Return the (X, Y) coordinate for the center point of the cell that contains the specified text.  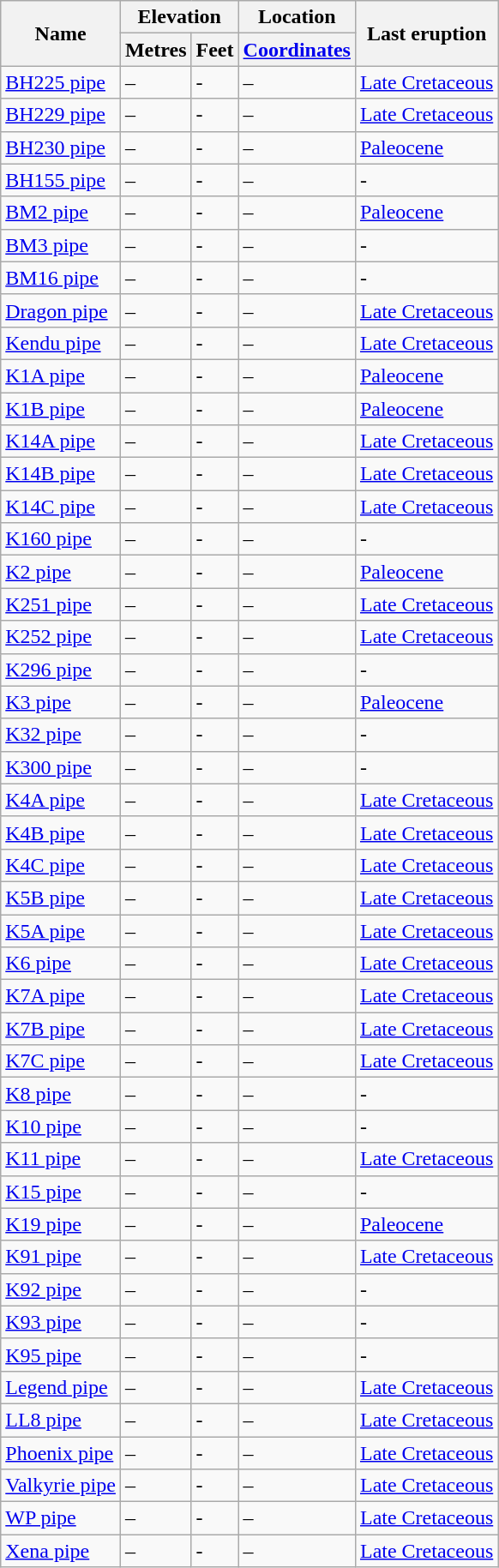
Phoenix pipe (61, 1453)
K7A pipe (61, 996)
K95 pipe (61, 1355)
K92 pipe (61, 1289)
K14A pipe (61, 442)
K7B pipe (61, 1029)
K4C pipe (61, 865)
K252 pipe (61, 637)
Dragon pipe (61, 310)
Last eruption (426, 33)
K2 pipe (61, 572)
K32 pipe (61, 735)
Name (61, 33)
K8 pipe (61, 1094)
K6 pipe (61, 964)
K7C pipe (61, 1061)
BH230 pipe (61, 147)
WP pipe (61, 1518)
K5A pipe (61, 930)
Metres (156, 50)
BM2 pipe (61, 213)
Legend pipe (61, 1387)
BH229 pipe (61, 115)
K14B pipe (61, 474)
BM3 pipe (61, 245)
K296 pipe (61, 670)
K5B pipe (61, 898)
K15 pipe (61, 1192)
K4B pipe (61, 832)
BM16 pipe (61, 278)
K91 pipe (61, 1257)
BH155 pipe (61, 180)
Feet (214, 50)
Location (297, 17)
K1A pipe (61, 375)
K300 pipe (61, 767)
Kendu pipe (61, 343)
K160 pipe (61, 539)
K93 pipe (61, 1322)
Valkyrie pipe (61, 1486)
Coordinates (297, 50)
K14C pipe (61, 507)
K4A pipe (61, 800)
Elevation (179, 17)
K11 pipe (61, 1159)
LL8 pipe (61, 1420)
K19 pipe (61, 1224)
K251 pipe (61, 604)
Xena pipe (61, 1551)
K1B pipe (61, 409)
K3 pipe (61, 702)
BH225 pipe (61, 82)
K10 pipe (61, 1126)
